Scan for the cell matching the given text and deliver its (x, y) coordinate at center. 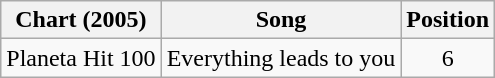
Position (448, 20)
6 (448, 58)
Everything leads to you (281, 58)
Chart (2005) (81, 20)
Planeta Hit 100 (81, 58)
Song (281, 20)
